Output the [X, Y] coordinate of the center of the cell containing the given text.  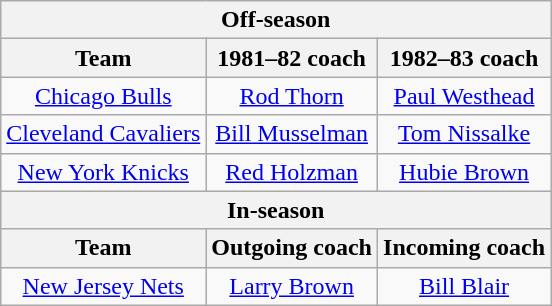
Larry Brown [292, 286]
Cleveland Cavaliers [104, 134]
Incoming coach [464, 248]
1982–83 coach [464, 58]
Bill Blair [464, 286]
Hubie Brown [464, 172]
1981–82 coach [292, 58]
In-season [276, 210]
Outgoing coach [292, 248]
Chicago Bulls [104, 96]
Paul Westhead [464, 96]
New Jersey Nets [104, 286]
Bill Musselman [292, 134]
New York Knicks [104, 172]
Off-season [276, 20]
Rod Thorn [292, 96]
Red Holzman [292, 172]
Tom Nissalke [464, 134]
